Provide the (x, y) coordinate of the cell's center where the given text is located.  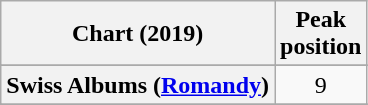
Peakposition (321, 34)
Chart (2019) (138, 34)
9 (321, 85)
Swiss Albums (Romandy) (138, 85)
